Determine the [x, y] coordinate at the center of the cell enclosing the given text.  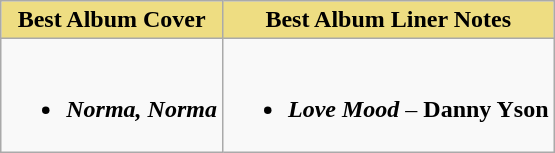
Best Album Liner Notes [388, 20]
Norma, Norma [112, 96]
Love Mood – Danny Yson [388, 96]
Best Album Cover [112, 20]
